Pinpoint the cell where the given text exists, returning its [x, y] midpoint coordinate. 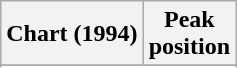
Peakposition [189, 34]
Chart (1994) [72, 34]
